From the cell containing the given text, extract its center point as (x, y) coordinate. 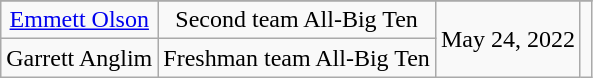
Garrett Anglim (80, 58)
May 24, 2022 (508, 39)
Freshman team All-Big Ten (297, 58)
Emmett Olson (80, 20)
Second team All-Big Ten (297, 20)
